Capture the cell that displays the provided text and extract its (X, Y) central coordinate. 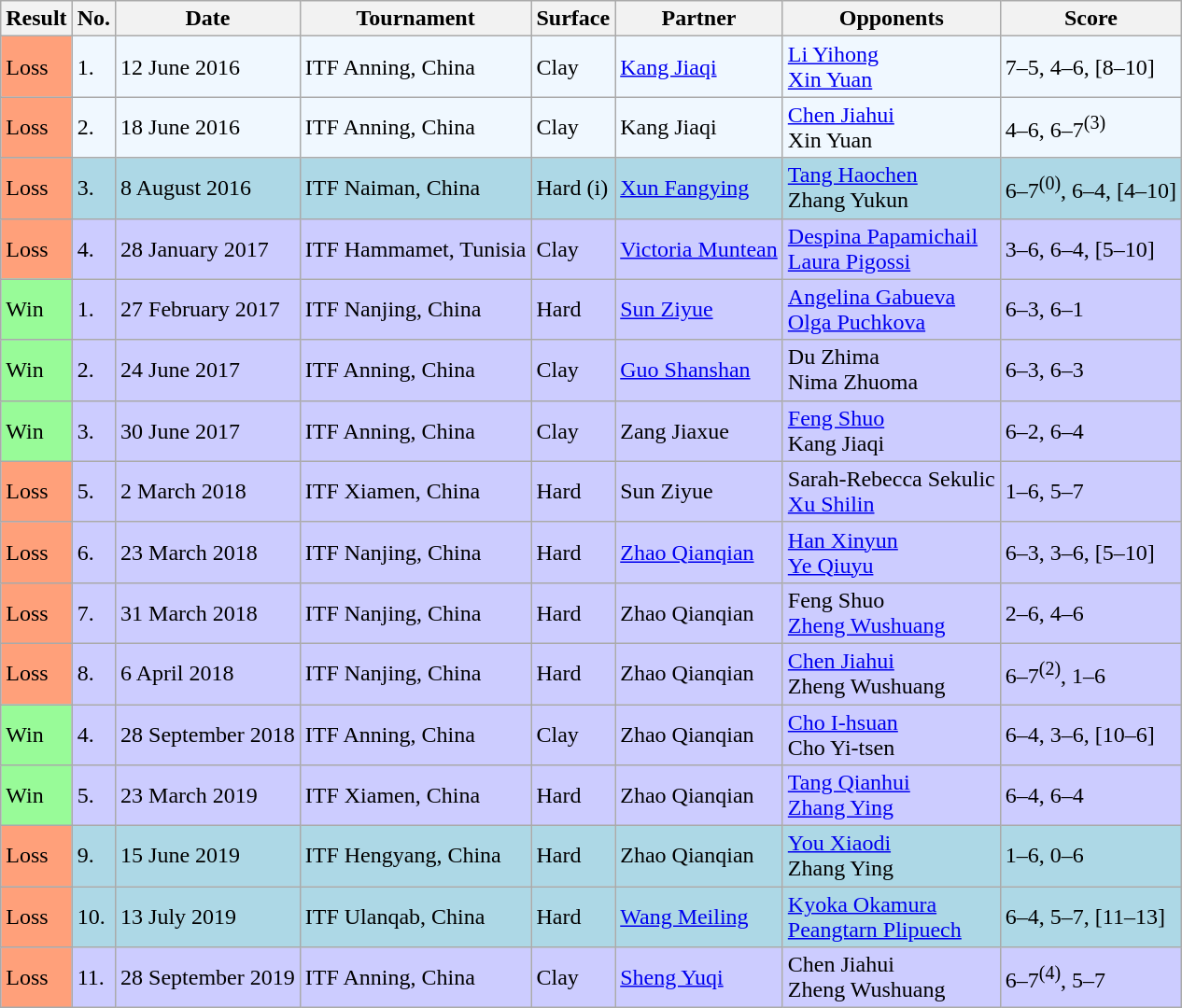
28 January 2017 (208, 248)
30 June 2017 (208, 431)
6–3, 6–3 (1091, 370)
Victoria Muntean (699, 248)
Feng Shuo Kang Jiaqi (891, 431)
Sheng Yuqi (699, 978)
No. (93, 19)
27 February 2017 (208, 310)
ITF Hammamet, Tunisia (415, 248)
7. (93, 612)
ITF Naiman, China (415, 189)
Cho I-hsuan Cho Yi-tsen (891, 734)
31 March 2018 (208, 612)
Tang Haochen Zhang Yukun (891, 189)
6–7(2), 1–6 (1091, 674)
Despina Papamichail Laura Pigossi (891, 248)
Feng Shuo Zheng Wushuang (891, 612)
12 June 2016 (208, 67)
Guo Shanshan (699, 370)
28 September 2019 (208, 978)
Tang Qianhui Zhang Ying (891, 795)
You Xiaodi Zhang Ying (891, 857)
10. (93, 917)
6 April 2018 (208, 674)
6–7(0), 6–4, [4–10] (1091, 189)
Du Zhima Nima Zhuoma (891, 370)
Zang Jiaxue (699, 431)
18 June 2016 (208, 127)
Tournament (415, 19)
9. (93, 857)
Surface (573, 19)
23 March 2018 (208, 553)
2–6, 4–6 (1091, 612)
7–5, 4–6, [8–10] (1091, 67)
6–4, 3–6, [10–6] (1091, 734)
1–6, 0–6 (1091, 857)
4–6, 6–7(3) (1091, 127)
ITF Ulanqab, China (415, 917)
Xun Fangying (699, 189)
Kyoka Okamura Peangtarn Plipuech (891, 917)
1–6, 5–7 (1091, 491)
Opponents (891, 19)
Li Yihong Xin Yuan (891, 67)
Result (36, 19)
Score (1091, 19)
11. (93, 978)
28 September 2018 (208, 734)
6–7(4), 5–7 (1091, 978)
8. (93, 674)
ITF Hengyang, China (415, 857)
6–4, 5–7, [11–13] (1091, 917)
6–4, 6–4 (1091, 795)
Date (208, 19)
Angelina Gabueva Olga Puchkova (891, 310)
13 July 2019 (208, 917)
6–3, 6–1 (1091, 310)
Hard (i) (573, 189)
23 March 2019 (208, 795)
6–2, 6–4 (1091, 431)
Han Xinyun Ye Qiuyu (891, 553)
6–3, 3–6, [5–10] (1091, 553)
15 June 2019 (208, 857)
3–6, 6–4, [5–10] (1091, 248)
8 August 2016 (208, 189)
6. (93, 553)
Partner (699, 19)
Chen Jiahui Xin Yuan (891, 127)
2 March 2018 (208, 491)
24 June 2017 (208, 370)
Sarah-Rebecca Sekulic Xu Shilin (891, 491)
Wang Meiling (699, 917)
